For the text-containing cell, return its midpoint in [x, y] coordinate format. 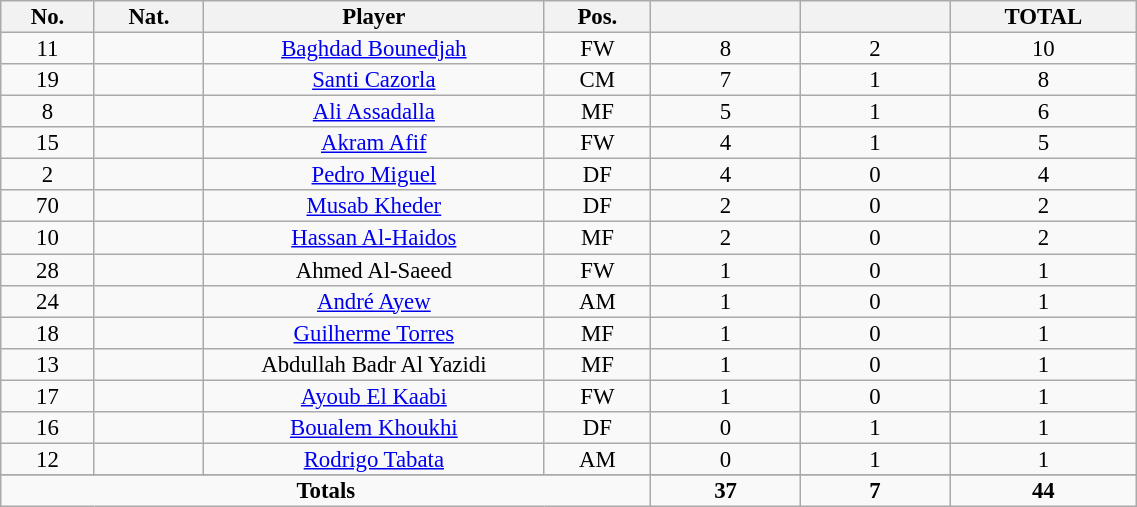
15 [48, 143]
Hassan Al-Haidos [374, 238]
70 [48, 206]
Nat. [149, 17]
11 [48, 49]
Totals [326, 491]
Pedro Miguel [374, 175]
Santi Cazorla [374, 80]
44 [1044, 491]
28 [48, 270]
37 [726, 491]
Guilherme Torres [374, 333]
Musab Kheder [374, 206]
18 [48, 333]
Boualem Khoukhi [374, 428]
Player [374, 17]
André Ayew [374, 301]
Akram Afif [374, 143]
Baghdad Bounedjah [374, 49]
16 [48, 428]
13 [48, 364]
Pos. [598, 17]
17 [48, 396]
24 [48, 301]
TOTAL [1044, 17]
Rodrigo Tabata [374, 459]
Ayoub El Kaabi [374, 396]
No. [48, 17]
Ahmed Al-Saeed [374, 270]
Abdullah Badr Al Yazidi [374, 364]
CM [598, 80]
6 [1044, 112]
12 [48, 459]
19 [48, 80]
Ali Assadalla [374, 112]
